From the cell containing the given text, extract its center point as (x, y) coordinate. 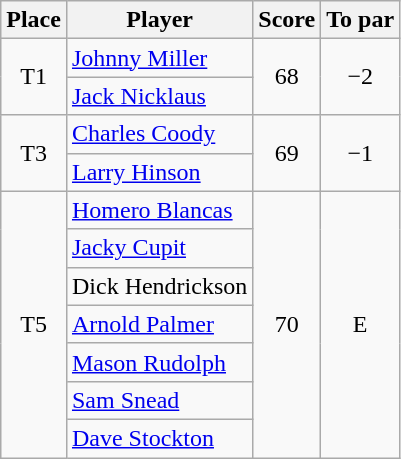
−2 (360, 77)
Player (159, 20)
T5 (34, 324)
Sam Snead (159, 400)
To par (360, 20)
Dave Stockton (159, 438)
Homero Blancas (159, 210)
Jack Nicklaus (159, 96)
T1 (34, 77)
Larry Hinson (159, 172)
Score (287, 20)
Place (34, 20)
Mason Rudolph (159, 362)
70 (287, 324)
T3 (34, 153)
−1 (360, 153)
Jacky Cupit (159, 248)
Arnold Palmer (159, 324)
68 (287, 77)
Charles Coody (159, 134)
Johnny Miller (159, 58)
69 (287, 153)
Dick Hendrickson (159, 286)
E (360, 324)
